Search for the cell housing the specified text and yield its [x, y] center coordinate. 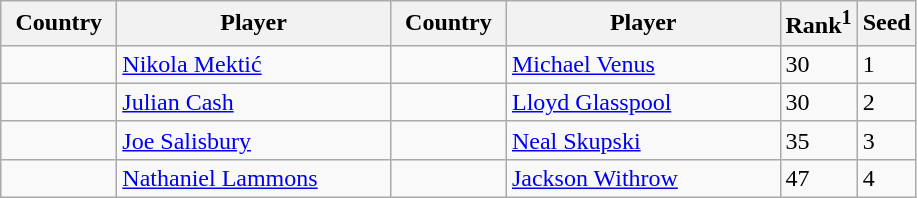
Jackson Withrow [643, 178]
47 [818, 178]
3 [886, 140]
Lloyd Glasspool [643, 102]
Michael Venus [643, 64]
Neal Skupski [643, 140]
2 [886, 102]
Joe Salisbury [254, 140]
35 [818, 140]
Julian Cash [254, 102]
Nikola Mektić [254, 64]
1 [886, 64]
4 [886, 178]
Nathaniel Lammons [254, 178]
Rank1 [818, 24]
Seed [886, 24]
